Scan for the cell matching the given text and deliver its (X, Y) coordinate at center. 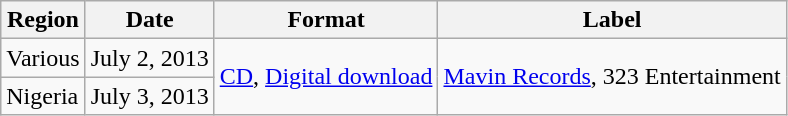
Various (43, 58)
Mavin Records, 323 Entertainment (612, 77)
Label (612, 20)
July 3, 2013 (150, 96)
CD, Digital download (326, 77)
Nigeria (43, 96)
July 2, 2013 (150, 58)
Date (150, 20)
Region (43, 20)
Format (326, 20)
